Output the (x, y) coordinate of the center of the cell containing the given text.  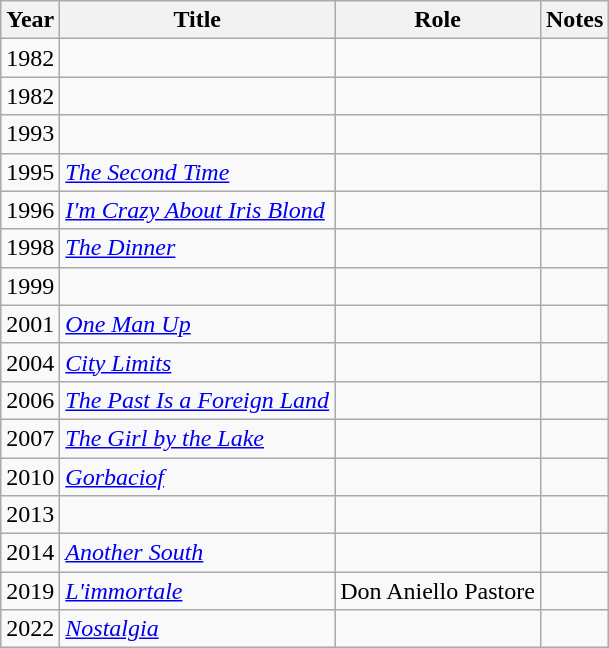
2001 (30, 324)
2014 (30, 553)
1996 (30, 210)
City Limits (198, 362)
Another South (198, 553)
The Past Is a Foreign Land (198, 400)
Don Aniello Pastore (438, 591)
The Second Time (198, 172)
2004 (30, 362)
2010 (30, 477)
Nostalgia (198, 629)
The Girl by the Lake (198, 438)
1999 (30, 286)
One Man Up (198, 324)
1995 (30, 172)
Gorbaciof (198, 477)
I'm Crazy About Iris Blond (198, 210)
Title (198, 20)
1998 (30, 248)
Year (30, 20)
L'immortale (198, 591)
2022 (30, 629)
1993 (30, 134)
2013 (30, 515)
2006 (30, 400)
The Dinner (198, 248)
Notes (574, 20)
2007 (30, 438)
2019 (30, 591)
Role (438, 20)
